For the text-containing cell, return its midpoint in (x, y) coordinate format. 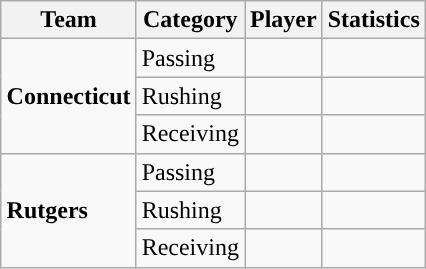
Player (283, 20)
Category (190, 20)
Rutgers (68, 210)
Connecticut (68, 96)
Statistics (374, 20)
Team (68, 20)
